Return (x, y) of the center of cell containing provided text 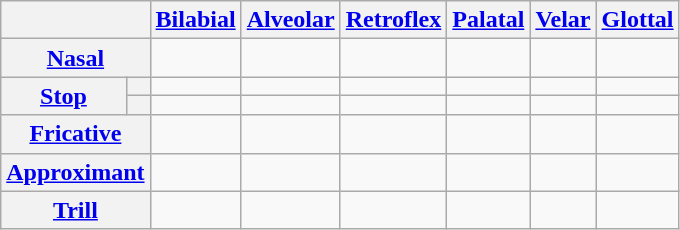
Bilabial (196, 20)
Fricative (76, 134)
Nasal (76, 58)
Trill (76, 210)
Glottal (638, 20)
Retroflex (394, 20)
Approximant (76, 172)
Stop (64, 96)
Palatal (488, 20)
Velar (563, 20)
Alveolar (290, 20)
